Provide the [x, y] coordinate of the cell's center where the given text is located.  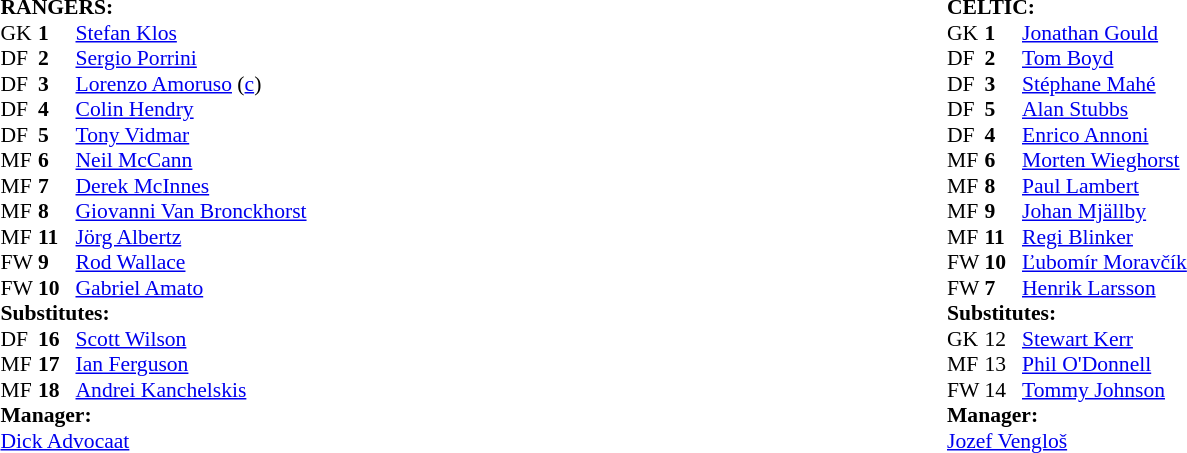
Ian Ferguson [192, 365]
Tony Vidmar [192, 135]
12 [1003, 339]
Stefan Klos [192, 33]
Alan Stubbs [1104, 109]
16 [57, 339]
Andrei Kanchelskis [192, 390]
Colin Hendry [192, 109]
Enrico Annoni [1104, 135]
Rod Wallace [192, 263]
18 [57, 390]
Morten Wieghorst [1104, 161]
Johan Mjällby [1104, 211]
17 [57, 365]
Sergio Porrini [192, 59]
Stéphane Mahé [1104, 84]
Scott Wilson [192, 339]
Tommy Johnson [1104, 390]
Regi Blinker [1104, 237]
Giovanni Van Bronckhorst [192, 211]
Gabriel Amato [192, 288]
Henrik Larsson [1104, 288]
14 [1003, 390]
Ľubomír Moravčík [1104, 263]
Phil O'Donnell [1104, 365]
Neil McCann [192, 161]
Stewart Kerr [1104, 339]
Jonathan Gould [1104, 33]
Lorenzo Amoruso (c) [192, 84]
Tom Boyd [1104, 59]
Derek McInnes [192, 186]
Jörg Albertz [192, 237]
13 [1003, 365]
Paul Lambert [1104, 186]
